Pinpoint the cell where the given text exists, returning its (x, y) midpoint coordinate. 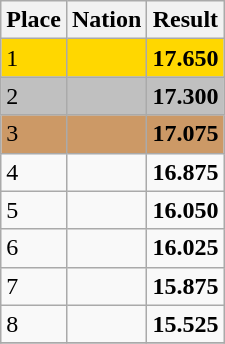
1 (34, 58)
17.650 (186, 58)
15.525 (186, 324)
17.075 (186, 134)
15.875 (186, 286)
5 (34, 210)
7 (34, 286)
16.025 (186, 248)
17.300 (186, 96)
Place (34, 20)
4 (34, 172)
2 (34, 96)
Nation (106, 20)
Result (186, 20)
3 (34, 134)
8 (34, 324)
6 (34, 248)
16.050 (186, 210)
16.875 (186, 172)
